Output the [x, y] coordinate of the center of the cell containing the given text.  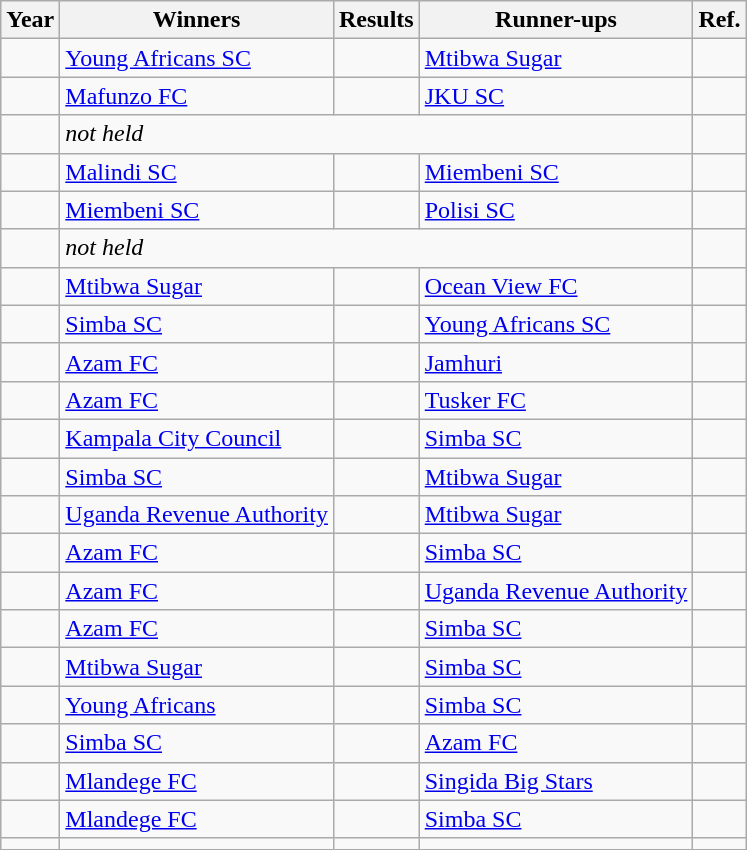
Tusker FC [556, 400]
Jamhuri [556, 362]
Polisi SC [556, 210]
Year [30, 20]
Ocean View FC [556, 286]
Runner-ups [556, 20]
Singida Big Stars [556, 781]
Young Africans [197, 705]
JKU SC [556, 96]
Ref. [720, 20]
Results [376, 20]
Mafunzo FC [197, 96]
Malindi SC [197, 172]
Winners [197, 20]
Kampala City Council [197, 438]
